Search for the cell housing the specified text and yield its [X, Y] center coordinate. 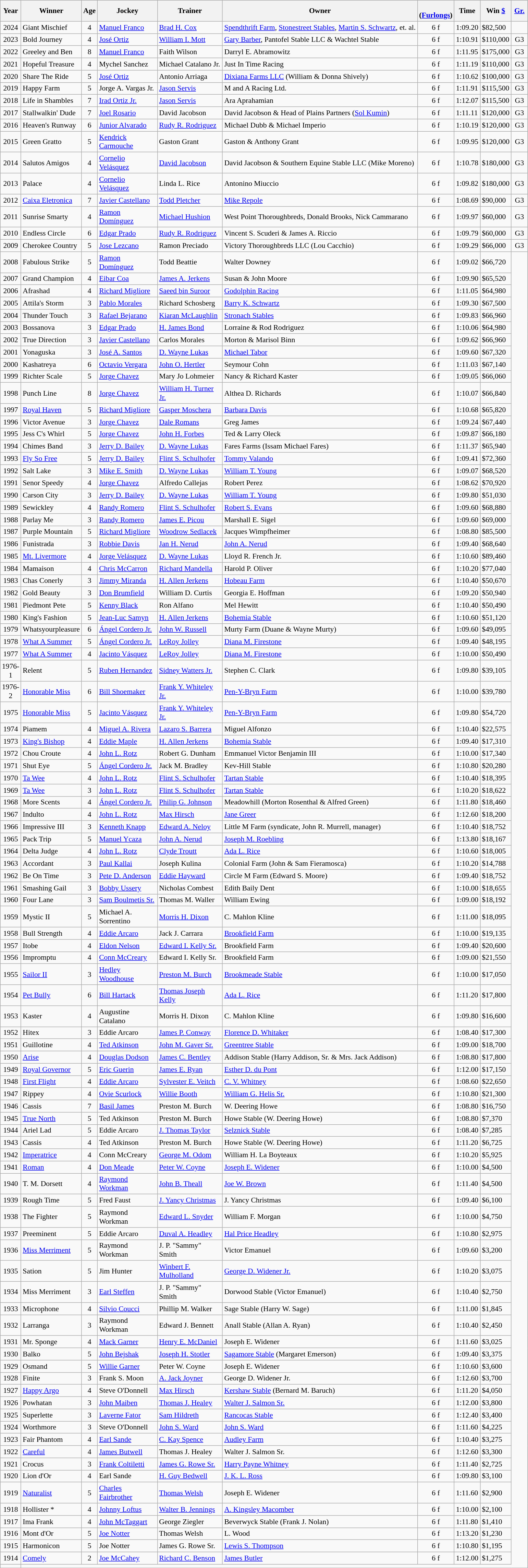
1:10.68 [467, 410]
Jimmy Miranda [127, 581]
1925 [11, 1415]
Chris McCarron [127, 568]
Salt Lake [51, 471]
1:13.20 [467, 1534]
Walter B. Jennings [190, 1509]
Greg James [320, 422]
Don Brumfield [127, 593]
Addison Stable (Harry Addison, Sr. & Mrs. Jack Addison) [320, 1057]
1987 [11, 532]
Kenneth Knapp [127, 827]
Johnny Loftus [127, 1509]
William Ewing [320, 900]
2003 [11, 328]
$16,600 [495, 1016]
Chas Conerly [51, 581]
$17,310 [495, 741]
Audley Farm [320, 1440]
Afrashad [51, 291]
$18,395 [495, 778]
Sewickley [51, 507]
Guillotine [51, 1045]
James E. Ryan [190, 1069]
John McTaggart [127, 1522]
1929 [11, 1366]
1:10.78 [467, 163]
1932 [11, 1325]
1:11.95 [467, 52]
Georgia E. Hoffman [320, 593]
Robert S. Evans [320, 507]
1935 [11, 1271]
$3,400 [495, 1415]
1978 [11, 642]
$18,460 [495, 802]
Year [11, 11]
King's Bishop [51, 741]
2015 [11, 142]
$5,925 [495, 1155]
1924 [11, 1427]
Anall Stable (Allan A. Ryan) [320, 1325]
Susan & John Moore [320, 279]
1958 [11, 933]
Trainer [190, 11]
Joe McCahey [127, 1558]
1997 [11, 410]
Earl Steffen [127, 1292]
Sage Stable (Harry W. Sage) [320, 1309]
John B. Theall [190, 1184]
1:11.11 [467, 113]
1979 [11, 630]
Be On Time [51, 876]
1946 [11, 1106]
Win $ [495, 11]
Marshall E. Sigel [320, 520]
William D. Curtis [190, 593]
Frank S. Moon [127, 1378]
1:09.83 [467, 315]
$39,780 [495, 691]
1919 [11, 1493]
Augustine Catalano [127, 1016]
1:09.82 [467, 184]
$20,280 [495, 766]
C. Kay Spence [190, 1440]
$14,788 [495, 864]
Greentree Stable [320, 1045]
Ima Frank [51, 1522]
Relent [51, 671]
Worthmore [51, 1427]
Careful [51, 1452]
Godolphin Racing [320, 291]
$18,167 [495, 839]
Pet Bully [51, 995]
Bull Strength [51, 933]
1988 [11, 520]
Paul Kallai [127, 864]
Eddie Hayward [190, 876]
$3,200 [495, 1250]
Mychel Sanchez [127, 64]
1950 [11, 1057]
Althea D. Richards [320, 393]
Fred Faust [127, 1200]
2008 [11, 262]
Hedley Woodhouse [127, 974]
Roman [51, 1167]
Cherokee Country [51, 246]
Michael A. Sorrentino [127, 917]
Sunrise Smarty [51, 217]
$66,180 [495, 434]
1983 [11, 581]
Rafael Bejarano [127, 315]
John Bejshak [127, 1354]
$66,060 [495, 376]
Stallwalkin' Dude [51, 113]
1989 [11, 507]
Eldon Nelson [127, 946]
Osmand [51, 1366]
Harold P. Oliver [320, 568]
1927 [11, 1391]
2002 [11, 340]
$6,725 [495, 1143]
Robert Perez [320, 483]
Antonino Miuccio [320, 184]
Kiaran McLaughlin [190, 315]
Pete D. Anderson [127, 876]
Fares Farms (Issam Michael Fares) [320, 446]
$67,140 [495, 364]
Jorge A. Vargas Jr. [127, 88]
2 [89, 1558]
1963 [11, 864]
Kev-Hill Stable [320, 766]
$1,410 [495, 1522]
$16,750 [495, 1106]
King's Fashion [51, 618]
Rough Time [51, 1200]
Accordant [51, 864]
$3,275 [495, 1440]
Clyde Troutt [190, 851]
1940 [11, 1184]
1:09.62 [467, 340]
$22,575 [495, 729]
1953 [11, 1016]
Comely [51, 1558]
Bill Hartack [127, 995]
Bossanova [51, 328]
Indulto [51, 815]
Edward A. Neloy [190, 827]
1:11.03 [467, 364]
$51,120 [495, 618]
Giant Mischief [51, 27]
1936 [11, 1250]
Selznick Stable [320, 1130]
2006 [11, 291]
Victor Emanuel [320, 1250]
1999 [11, 376]
$18,655 [495, 888]
Richter Scale [51, 376]
Joseph Kulina [190, 864]
2013 [11, 184]
2014 [11, 163]
Junior Alvarado [127, 125]
James P. Conway [190, 1033]
$2,900 [495, 1493]
Sidney Watters Jr. [190, 671]
Charles Fairbrother [127, 1493]
John H. Forbes [190, 434]
Manuel Ycaza [127, 839]
Smashing Gail [51, 888]
Lazaro S. Barrera [190, 729]
Sylvester E. Veitch [190, 1082]
Harry Payne Whitney [320, 1464]
Jose Lezcano [127, 246]
Jacques Wimpfheimer [320, 532]
1926 [11, 1403]
Henry E. McDaniel [190, 1342]
Kendrick Carmouche [127, 142]
$89,460 [495, 556]
Spendthrift Farm, Stonestreet Stables, Martin S. Schwartz, et. al. [320, 27]
1970 [11, 778]
Winner [51, 11]
Ruben Hernandez [127, 671]
Larranga [51, 1325]
1966 [11, 827]
David Jacobson & Head of Plains Partners (Sol Kumin) [320, 113]
Rancocas Stable [320, 1415]
James Butwell [127, 1452]
Seymour Cohn [320, 364]
Ted & Larry Oleck [320, 434]
$3,100 [495, 1476]
1:09.24 [467, 422]
Whatsyourpleasure [51, 630]
Douglas Dodson [127, 1057]
Willie Booth [190, 1094]
$18,200 [495, 815]
Grand Champion [51, 279]
$67,500 [495, 303]
1:09.05 [467, 376]
1:10.07 [467, 393]
$3,700 [495, 1378]
Faith Wilson [190, 52]
Stronach Stables [320, 315]
Robert G. Dunham [190, 754]
Gaston Grant [190, 142]
$65,940 [495, 446]
$68,640 [495, 544]
Jorge Velásquez [127, 556]
$3,300 [495, 1452]
$20,600 [495, 946]
1:09.29 [467, 246]
2009 [11, 246]
2011 [11, 217]
Circle M Farm (Edward S. Moore) [320, 876]
Duval A. Headley [190, 1234]
$22,650 [495, 1082]
Owner [320, 11]
Jean-Luc Samyn [127, 618]
William H. Turner Jr. [190, 393]
Winbert F. Mulholland [190, 1271]
More Scents [51, 802]
Phillip M. Walker [190, 1309]
Sailor II [51, 974]
Edward J. Bennett [190, 1325]
Thomas M. Waller [190, 900]
Gaston & Anthony Grant [320, 142]
Lewis S. Thompson [320, 1546]
Kenny Black [127, 605]
1:09.79 [467, 234]
$2,450 [495, 1325]
Happy Farm [51, 88]
$39,105 [495, 671]
1976-2 [11, 691]
1937 [11, 1234]
Jan H. Nerud [190, 544]
$67,320 [495, 352]
Beverwyck Stable (Frank J. Nolan) [320, 1522]
Miguel A. Rivera [127, 729]
1:08.62 [467, 483]
2020 [11, 76]
1984 [11, 568]
$18,005 [495, 851]
$17,050 [495, 974]
Balko [51, 1354]
2022 [11, 52]
1920 [11, 1476]
Florence D. Whitaker [320, 1033]
1964 [11, 851]
$85,500 [495, 532]
Fabulous Strike [51, 262]
Thomas Joseph Kelly [190, 995]
Mel Hewitt [320, 605]
Life in Shambles [51, 101]
Greeley and Ben [51, 52]
2000 [11, 364]
$51,030 [495, 495]
$2,975 [495, 1234]
James Butler [320, 1558]
Powhatan [51, 1403]
1945 [11, 1118]
2004 [11, 315]
1:10.91 [467, 40]
L. Wood [320, 1534]
2017 [11, 113]
$175,000 [495, 52]
1947 [11, 1094]
Stephen C. Clark [320, 671]
H. Guy Bedwell [190, 1476]
Jim Hunter [127, 1271]
Hollister * [51, 1509]
Todd Pletcher [190, 200]
Yonaguska [51, 352]
1939 [11, 1200]
$1,195 [495, 1546]
Arise [51, 1057]
2007 [11, 279]
James E. Picou [190, 520]
Harmonicon [51, 1546]
(Furlongs) [436, 11]
Mike E. Smith [127, 471]
Sam Hildreth [190, 1415]
Basil James [127, 1106]
1991 [11, 483]
$1,845 [495, 1309]
Murty Farm (Duane & Wayne Murty) [320, 630]
Mamaison [51, 568]
1918 [11, 1509]
Antonio Arriaga [190, 76]
$50,940 [495, 593]
Darryl E. Abramowitz [320, 52]
Bill Shoemaker [127, 691]
1986 [11, 544]
1955 [11, 974]
$90,000 [495, 200]
Barry K. Schwartz [320, 303]
Gary Barber, Pantofel Stable LLC & Wachtel Stable [320, 40]
$18,192 [495, 900]
1982 [11, 593]
$82,500 [495, 27]
1942 [11, 1155]
Dale Romans [190, 422]
Barbara Davis [320, 410]
$100,000 [495, 76]
Ron Alfano [190, 605]
$21,550 [495, 958]
1:09.30 [467, 303]
Fly So Free [51, 459]
1996 [11, 422]
C. V. Whitney [320, 1082]
$1,230 [495, 1534]
1994 [11, 446]
Jess C's Whirl [51, 434]
Brookmeade Stable [320, 974]
Michael Dubb & Michael Imperio [320, 125]
William G. Helis Sr. [320, 1094]
John W. Russell [190, 630]
Richard C. Benson [190, 1558]
Caixa Eletronica [51, 200]
Mack Garner [127, 1342]
J. K. L. Ross [320, 1476]
$69,000 [495, 520]
M and A Racing Ltd. [320, 88]
W. Deering Howe [320, 1106]
1:08.69 [467, 200]
1951 [11, 1045]
1:13.80 [467, 839]
Silvio Coucci [127, 1309]
1977 [11, 654]
John Maiben [127, 1403]
1944 [11, 1130]
Gr. [519, 11]
Piamem [51, 729]
1972 [11, 754]
1916 [11, 1534]
1952 [11, 1033]
1934 [11, 1292]
Dixiana Farms LLC (William & Donna Shively) [320, 76]
1957 [11, 946]
1:08.60 [467, 1082]
Impressive III [51, 827]
1967 [11, 815]
Woodrow Sedlacek [190, 532]
$3,025 [495, 1342]
1976-1 [11, 671]
$68,880 [495, 507]
George M. Odom [190, 1155]
1998 [11, 393]
Bold Journey [51, 40]
Lloyd R. French Jr. [320, 556]
Frank Coltiletti [127, 1464]
Punch Line [51, 393]
Share The Ride [51, 76]
Ramon Preciado [190, 246]
James A. Jerkens [190, 279]
Little M Farm (syndicate, John R. Murrell, manager) [320, 827]
1974 [11, 729]
James C. Bentley [190, 1057]
$54,720 [495, 713]
1:10.06 [467, 328]
Dorwood Stable (Victor Emanuel) [320, 1292]
Walter Downey [320, 262]
Irad Ortiz Jr. [127, 101]
Saeed bin Suroor [190, 291]
Happy Argo [51, 1391]
Mt. Livermore [51, 556]
2010 [11, 234]
1923 [11, 1440]
1914 [11, 1558]
Four Lane [51, 900]
1948 [11, 1082]
Ara Aprahamian [320, 101]
1960 [11, 900]
Morton & Marisol Binn [320, 340]
Piedmont Pete [51, 605]
Victory Thoroughbreds LLC (Lou Cacchio) [320, 246]
1954 [11, 995]
$66,840 [495, 393]
Mystic II [51, 917]
Jockey [127, 11]
2023 [11, 40]
Nancy & Richard Kaster [320, 376]
1:11.05 [467, 291]
Robbie Davis [127, 544]
$3,600 [495, 1366]
1968 [11, 802]
1928 [11, 1378]
Sagamore Stable (Margaret Emerson) [320, 1354]
Eddie Maple [127, 741]
$3,375 [495, 1354]
Ovie Scurlock [127, 1094]
Senor Speedy [51, 483]
1:09.07 [467, 471]
T. M. Dorsett [51, 1184]
$50,670 [495, 581]
1969 [11, 790]
Preeminent [51, 1234]
Pablo Morales [127, 303]
$17,150 [495, 1069]
$66,000 [495, 246]
$3,075 [495, 1271]
Ariel Lad [51, 1130]
1:10.19 [467, 125]
$21,300 [495, 1094]
Emmanuel Victor Benjamin III [320, 754]
José A. Santos [127, 352]
1:09.95 [467, 142]
1980 [11, 618]
Sam Boulmetis Sr. [127, 900]
$77,040 [495, 568]
Just In Time Racing [320, 64]
1938 [11, 1217]
$65,820 [495, 410]
Richard Mandella [190, 568]
1:09.90 [467, 279]
Delta Judge [51, 851]
1:11.91 [467, 88]
Victor Avenue [51, 422]
1943 [11, 1143]
Jack M. Bradley [190, 766]
Jane Greer [320, 815]
$18,622 [495, 790]
Finite [51, 1378]
Chou Croute [51, 754]
$66,720 [495, 262]
1:12.40 [467, 1415]
Age [89, 11]
Pack Trip [51, 839]
$70,920 [495, 483]
Gasper Moschera [190, 410]
1922 [11, 1452]
Thunder Touch [51, 315]
J. Thomas Taylor [190, 1130]
Brad H. Cox [190, 27]
1956 [11, 958]
Esther D. du Pont [320, 1069]
1:10.62 [467, 76]
Kashatreya [51, 364]
William F. Morgan [320, 1217]
True Direction [51, 340]
2005 [11, 303]
1971 [11, 766]
1975 [11, 713]
$17,340 [495, 754]
Palace [51, 184]
$19,135 [495, 933]
Imperatrice [51, 1155]
Superlette [51, 1415]
George Ziegler [190, 1522]
Lion d'Or [51, 1476]
Philip G. Johnson [190, 802]
1965 [11, 839]
$7,285 [495, 1130]
$2,100 [495, 1509]
$65,520 [495, 279]
Salutos Amigos [51, 163]
Endless Circle [51, 234]
Chimes Band [51, 446]
Funistrada [51, 544]
1962 [11, 876]
Willie Garner [127, 1366]
Kershaw Stable (Bernard M. Baruch) [320, 1391]
Gold Beauty [51, 593]
$68,520 [495, 471]
John M. Gaver Sr. [190, 1045]
Edward L. Snyder [190, 1217]
$7,370 [495, 1118]
Hobeau Farm [320, 581]
Royal Haven [51, 410]
2021 [11, 64]
Hitex [51, 1033]
1:09.87 [467, 434]
1:09.41 [467, 459]
Green Gratto [51, 142]
True North [51, 1118]
Impromptu [51, 958]
West Point Thoroughbreds, Donald Brooks, Nick Cammarano [320, 217]
Itobe [51, 946]
1981 [11, 605]
1917 [11, 1522]
$6,100 [495, 1200]
Laverne Fator [127, 1415]
A. Jack Joyner [190, 1378]
Todd Beattie [190, 262]
2001 [11, 352]
First Flight [51, 1082]
Mont d'Or [51, 1534]
$49,095 [495, 630]
William I. Mott [190, 40]
Michael Tabor [320, 352]
Miguel Alfonzo [320, 729]
$1,275 [495, 1558]
Mike Repole [320, 200]
Crocus [51, 1464]
Michael Catalano Jr. [190, 64]
$17,300 [495, 1033]
Vincent S. Scuderi & James A. Riccio [320, 234]
1973 [11, 741]
1959 [11, 917]
A. Kingsley Macomber [320, 1509]
Joseph M. Roebling [320, 839]
$4,225 [495, 1427]
Linda L. Rice [190, 184]
2024 [11, 27]
Purple Mountain [51, 532]
The Fighter [51, 1217]
1931 [11, 1342]
Edith Baily Dent [320, 888]
Joe W. Brown [320, 1184]
Richard Schosberg [190, 303]
1992 [11, 471]
Attila's Storm [51, 303]
2019 [11, 88]
2012 [11, 200]
1:12.07 [467, 101]
1995 [11, 434]
Nicholas Combest [190, 888]
Hopeful Treasure [51, 64]
Sation [51, 1271]
H. James Bond [190, 328]
Hal Price Headley [320, 1234]
1:09.97 [467, 217]
$2,750 [495, 1292]
1993 [11, 459]
1921 [11, 1464]
Mary Jo Lohmeier [190, 376]
William H. La Boyteaux [320, 1155]
$4,750 [495, 1217]
Royal Governor [51, 1069]
Eric Guerin [127, 1069]
Shut Eye [51, 766]
1949 [11, 1069]
1:09.02 [467, 262]
Don Meade [127, 1167]
John O. Hertler [190, 364]
1:11.37 [467, 446]
Kaster [51, 1016]
$3,800 [495, 1403]
$18,700 [495, 1045]
Joel Rosario [127, 113]
1985 [11, 556]
1933 [11, 1309]
Eibar Coa [127, 279]
Mr. Sponge [51, 1342]
Michael Hushion [190, 217]
Carson City [51, 495]
Fair Phantom [51, 1440]
Colonial Farm (John & Sam Fieramosca) [320, 864]
1915 [11, 1546]
David Jacobson & Southern Equine Stable LLC (Mike Moreno) [320, 163]
1:11.19 [467, 64]
1990 [11, 495]
Octavio Vergara [127, 364]
Tommy Valando [320, 459]
$4,050 [495, 1391]
Naturalist [51, 1493]
Bobby Ussery [127, 888]
Parlay Me [51, 520]
Jack J. Carrara [190, 933]
$48,195 [495, 642]
1941 [11, 1167]
Meadowhill (Morton Rosenthal & Alfred Green) [320, 802]
Lorraine & Rod Rodriguez [320, 328]
Microphone [51, 1309]
$67,440 [495, 422]
Rippey [51, 1094]
Time [467, 11]
1961 [11, 888]
Alfredo Callejas [190, 483]
2016 [11, 125]
Heaven's Runway [51, 125]
Carlos Morales [190, 340]
1930 [11, 1354]
Joseph H. Stotler [190, 1354]
2018 [11, 101]
$72,360 [495, 459]
$2,725 [495, 1464]
$18,095 [495, 917]
